Detect which cell encompasses the target text, then output its (X, Y) center coordinate. 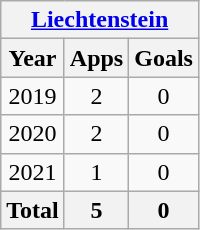
2019 (33, 96)
2021 (33, 172)
2020 (33, 134)
Goals (164, 58)
Liechtenstein (100, 20)
Apps (96, 58)
Total (33, 210)
5 (96, 210)
1 (96, 172)
Year (33, 58)
